Capture the cell that displays the provided text and extract its [X, Y] central coordinate. 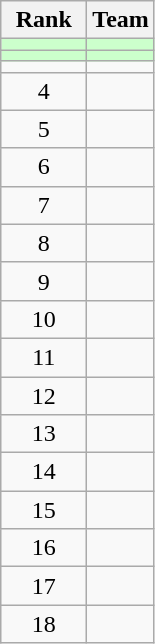
10 [44, 319]
14 [44, 472]
Team [121, 20]
4 [44, 91]
15 [44, 510]
8 [44, 243]
7 [44, 205]
9 [44, 281]
11 [44, 357]
18 [44, 624]
6 [44, 167]
13 [44, 434]
5 [44, 129]
12 [44, 395]
16 [44, 548]
Rank [44, 20]
17 [44, 586]
